Determine the [x, y] coordinate at the center of the cell enclosing the given text.  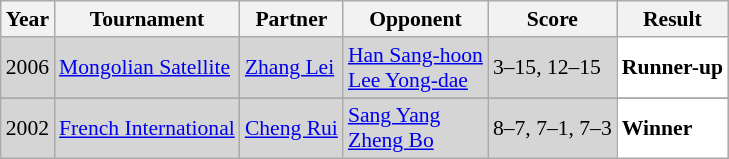
French International [147, 128]
Tournament [147, 19]
Partner [292, 19]
Sang Yang Zheng Bo [416, 128]
Cheng Rui [292, 128]
Zhang Lei [292, 68]
8–7, 7–1, 7–3 [552, 128]
3–15, 12–15 [552, 68]
Han Sang-hoon Lee Yong-dae [416, 68]
Runner-up [672, 68]
Mongolian Satellite [147, 68]
2002 [28, 128]
Year [28, 19]
2006 [28, 68]
Winner [672, 128]
Score [552, 19]
Opponent [416, 19]
Result [672, 19]
